From the cell containing the given text, extract its center point as (X, Y) coordinate. 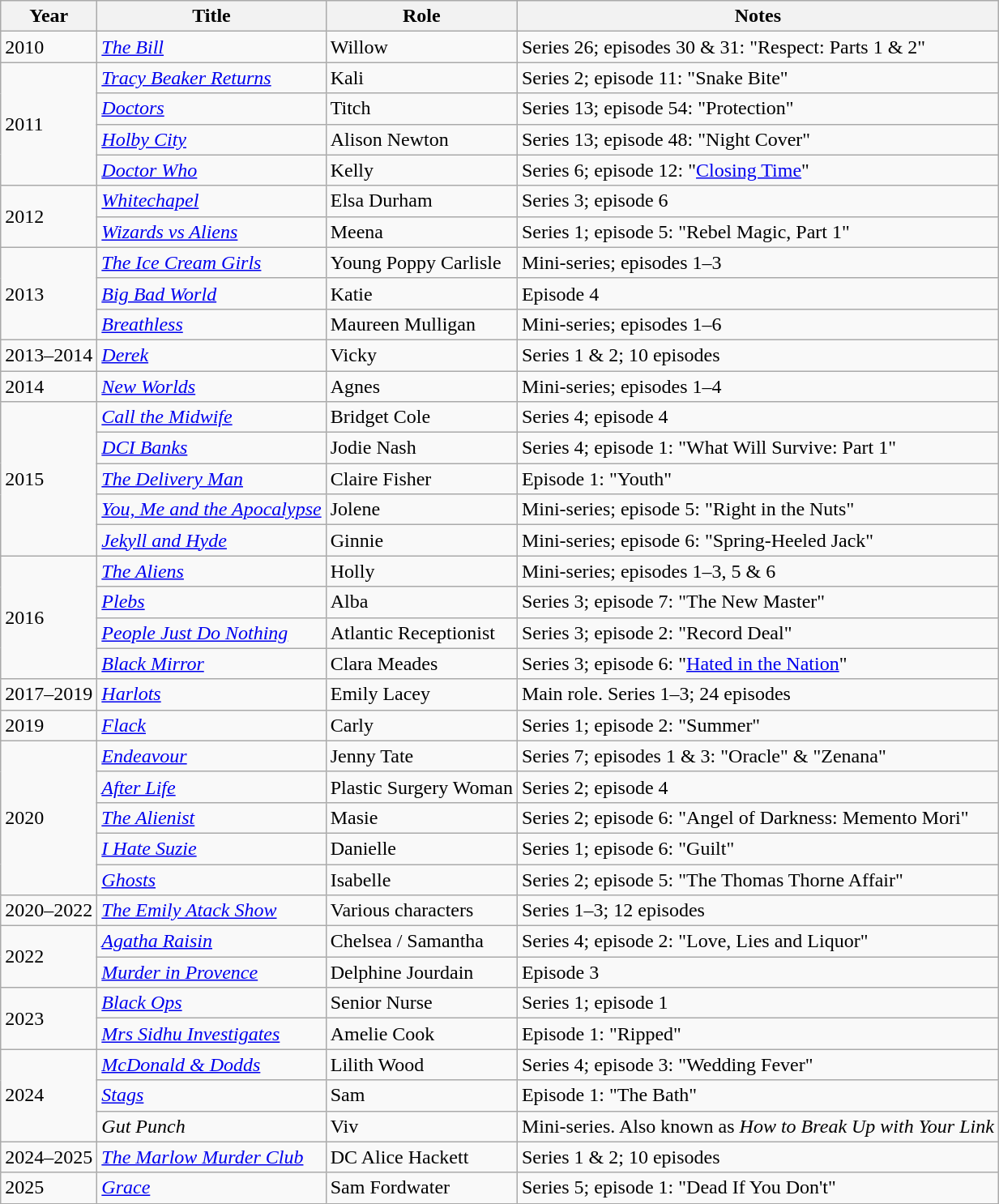
Mini-series; episodes 1–6 (758, 324)
Agnes (421, 386)
Amelie Cook (421, 1034)
Breathless (211, 324)
Series 3; episode 6 (758, 201)
Vicky (421, 355)
2024 (49, 1095)
Gut Punch (211, 1126)
2010 (49, 47)
Doctors (211, 109)
Viv (421, 1126)
2025 (49, 1188)
You, Me and the Apocalypse (211, 510)
Alba (421, 602)
Call the Midwife (211, 417)
Series 6; episode 12: "Closing Time" (758, 170)
People Just Do Nothing (211, 633)
After Life (211, 787)
Episode 3 (758, 972)
Titch (421, 109)
Jekyll and Hyde (211, 540)
Plastic Surgery Woman (421, 787)
Mini-series; episode 5: "Right in the Nuts" (758, 510)
Young Poppy Carlisle (421, 263)
Jenny Tate (421, 756)
Series 5; episode 1: "Dead If You Don't" (758, 1188)
2013–2014 (49, 355)
Derek (211, 355)
Clara Meades (421, 664)
2020–2022 (49, 911)
2019 (49, 725)
Title (211, 16)
Episode 1: "Youth" (758, 479)
Series 2; episode 4 (758, 787)
Katie (421, 293)
Black Mirror (211, 664)
Episode 1: "The Bath" (758, 1095)
Mini-series; episode 6: "Spring-Heeled Jack" (758, 540)
2011 (49, 124)
Main role. Series 1–3; 24 episodes (758, 694)
Senior Nurse (421, 1003)
Series 3; episode 6: "Hated in the Nation" (758, 664)
2012 (49, 216)
Ginnie (421, 540)
Series 4; episode 2: "Love, Lies and Liquor" (758, 941)
2022 (49, 957)
Harlots (211, 694)
Stags (211, 1095)
Carly (421, 725)
Kelly (421, 170)
2020 (49, 818)
Isabelle (421, 879)
Danielle (421, 848)
Grace (211, 1188)
Series 3; episode 2: "Record Deal" (758, 633)
Series 1; episode 2: "Summer" (758, 725)
I Hate Suzie (211, 848)
Series 4; episode 3: "Wedding Fever" (758, 1065)
2016 (49, 617)
2023 (49, 1018)
Elsa Durham (421, 201)
Murder in Provence (211, 972)
Alison Newton (421, 139)
Series 13; episode 48: "Night Cover" (758, 139)
Bridget Cole (421, 417)
The Ice Cream Girls (211, 263)
Kali (421, 78)
Delphine Jourdain (421, 972)
Lilith Wood (421, 1065)
McDonald & Dodds (211, 1065)
Various characters (421, 911)
Jolene (421, 510)
Tracy Beaker Returns (211, 78)
Series 1–3; 12 episodes (758, 911)
Holly (421, 571)
Series 2; episode 5: "The Thomas Thorne Affair" (758, 879)
DCI Banks (211, 448)
Mini-series; episodes 1–3, 5 & 6 (758, 571)
Mini-series. Also known as How to Break Up with Your Link (758, 1126)
Episode 1: "Ripped" (758, 1034)
Willow (421, 47)
The Marlow Murder Club (211, 1157)
Series 1; episode 1 (758, 1003)
Claire Fisher (421, 479)
Series 7; episodes 1 & 3: "Oracle" & "Zenana" (758, 756)
Doctor Who (211, 170)
2015 (49, 479)
Role (421, 16)
Series 1; episode 5: "Rebel Magic, Part 1" (758, 232)
Ghosts (211, 879)
Sam Fordwater (421, 1188)
Series 4; episode 1: "What Will Survive: Part 1" (758, 448)
Black Ops (211, 1003)
Masie (421, 818)
2017–2019 (49, 694)
Mini-series; episodes 1–4 (758, 386)
Chelsea / Samantha (421, 941)
Plebs (211, 602)
Jodie Nash (421, 448)
Series 1; episode 6: "Guilt" (758, 848)
Maureen Mulligan (421, 324)
The Alienist (211, 818)
Series 3; episode 7: "The New Master" (758, 602)
2013 (49, 293)
Flack (211, 725)
Whitechapel (211, 201)
2024–2025 (49, 1157)
Sam (421, 1095)
Mrs Sidhu Investigates (211, 1034)
Meena (421, 232)
New Worlds (211, 386)
Year (49, 16)
Holby City (211, 139)
Series 2; episode 11: "Snake Bite" (758, 78)
Agatha Raisin (211, 941)
Mini-series; episodes 1–3 (758, 263)
Atlantic Receptionist (421, 633)
Wizards vs Aliens (211, 232)
Series 13; episode 54: "Protection" (758, 109)
Episode 4 (758, 293)
The Emily Atack Show (211, 911)
DC Alice Hackett (421, 1157)
Endeavour (211, 756)
The Delivery Man (211, 479)
The Aliens (211, 571)
Emily Lacey (421, 694)
Series 4; episode 4 (758, 417)
Series 26; episodes 30 & 31: "Respect: Parts 1 & 2" (758, 47)
Notes (758, 16)
Big Bad World (211, 293)
The Bill (211, 47)
Series 2; episode 6: "Angel of Darkness: Memento Mori" (758, 818)
2014 (49, 386)
